Provide the [X, Y] coordinate of the cell's center where the given text is located.  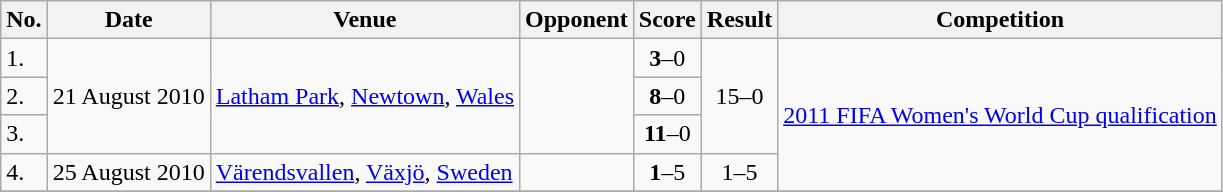
Competition [1000, 20]
11–0 [667, 134]
2. [24, 96]
4. [24, 172]
25 August 2010 [128, 172]
2011 FIFA Women's World Cup qualification [1000, 115]
21 August 2010 [128, 96]
Result [739, 20]
3–0 [667, 58]
Score [667, 20]
1. [24, 58]
Date [128, 20]
Opponent [577, 20]
Latham Park, Newtown, Wales [364, 96]
Venue [364, 20]
Värendsvallen, Växjö, Sweden [364, 172]
15–0 [739, 96]
3. [24, 134]
8–0 [667, 96]
No. [24, 20]
